Scan for the cell matching the given text and deliver its [X, Y] coordinate at center. 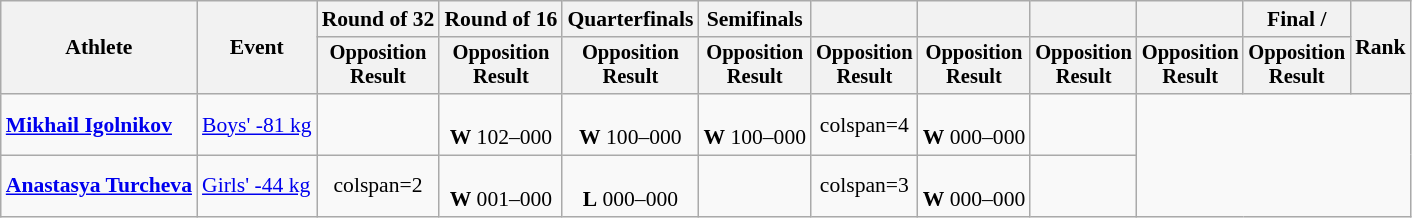
colspan=3 [864, 186]
W 102–000 [500, 124]
Mikhail Igolnikov [99, 124]
Semifinals [754, 19]
Anastasya Turcheva [99, 186]
colspan=2 [378, 186]
Round of 16 [500, 19]
Boys' -81 kg [257, 124]
Event [257, 48]
Final / [1296, 19]
colspan=4 [864, 124]
Quarterfinals [630, 19]
Rank [1380, 48]
Girls' -44 kg [257, 186]
W 001–000 [500, 186]
Round of 32 [378, 19]
L 000–000 [630, 186]
Athlete [99, 48]
